Provide the (X, Y) coordinate of the cell's center where the given text is located.  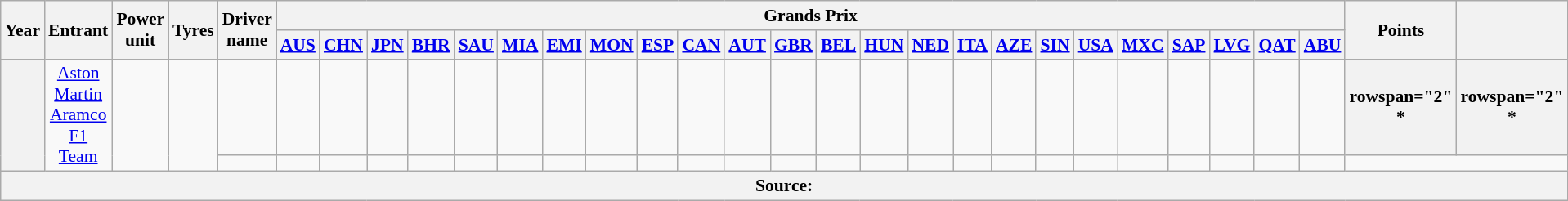
NED (930, 45)
QAT (1277, 45)
Points (1400, 29)
BHR (432, 45)
Tyres (193, 29)
MXC (1143, 45)
USA (1095, 45)
ITA (973, 45)
CHN (343, 45)
Entrant (78, 29)
Grands Prix (811, 16)
Driver name (247, 29)
Year (23, 29)
GBR (793, 45)
ABU (1323, 45)
Power unit (140, 29)
MIA (520, 45)
JPN (388, 45)
MON (612, 45)
LVG (1233, 45)
AZE (1014, 45)
AUS (298, 45)
SIN (1055, 45)
ESP (658, 45)
SAU (476, 45)
EMI (564, 45)
Source: (785, 186)
Aston Martin Aramco F1 Team (78, 115)
AUT (747, 45)
HUN (884, 45)
CAN (701, 45)
SAP (1189, 45)
BEL (839, 45)
